Output the [X, Y] coordinate of the center of the cell containing the given text.  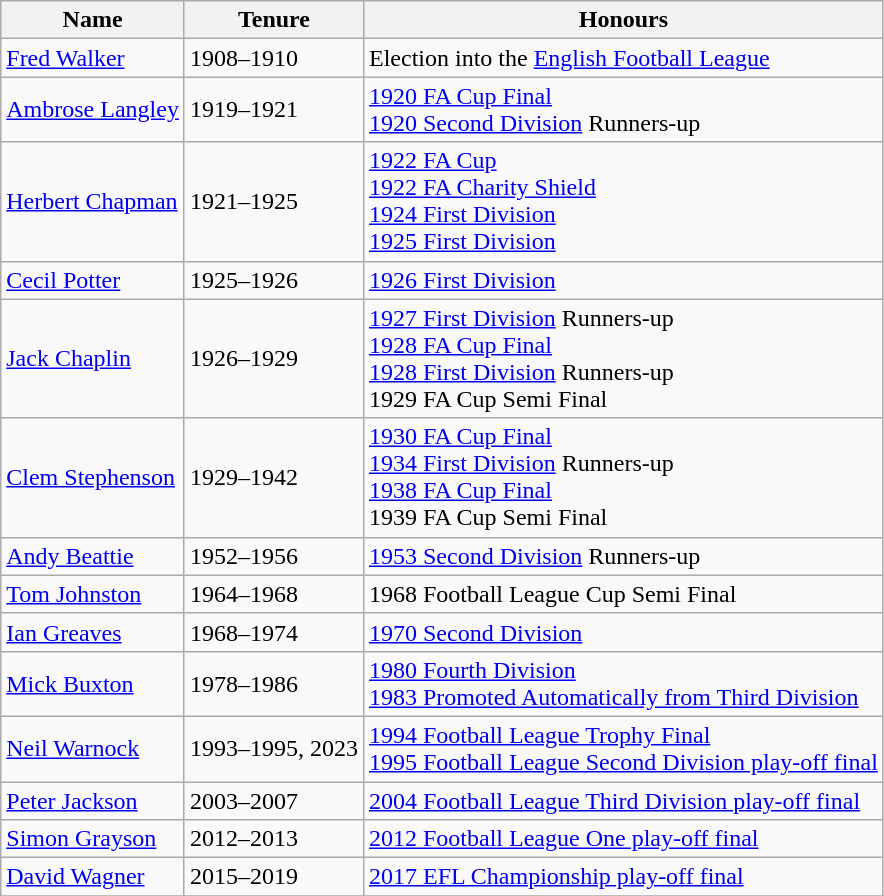
1994 Football League Trophy Final 1995 Football League Second Division play-off final [623, 748]
1920 FA Cup Final 1920 Second Division Runners-up [623, 110]
1926–1929 [274, 358]
Fred Walker [93, 58]
1964–1968 [274, 594]
Ambrose Langley [93, 110]
1921–1925 [274, 202]
1978–1986 [274, 684]
Jack Chaplin [93, 358]
1970 Second Division [623, 632]
1927 First Division Runners-up 1928 FA Cup Final 1928 First Division Runners-up 1929 FA Cup Semi Final [623, 358]
2012–2013 [274, 839]
1929–1942 [274, 478]
1968–1974 [274, 632]
1952–1956 [274, 556]
1968 Football League Cup Semi Final [623, 594]
1925–1926 [274, 280]
Ian Greaves [93, 632]
1993–1995, 2023 [274, 748]
1926 First Division [623, 280]
Andy Beattie [93, 556]
1908–1910 [274, 58]
Mick Buxton [93, 684]
Election into the English Football League [623, 58]
2015–2019 [274, 877]
Tom Johnston [93, 594]
2017 EFL Championship play-off final [623, 877]
2004 Football League Third Division play-off final [623, 801]
Cecil Potter [93, 280]
Herbert Chapman [93, 202]
David Wagner [93, 877]
1919–1921 [274, 110]
Clem Stephenson [93, 478]
Honours [623, 20]
1953 Second Division Runners-up [623, 556]
2003–2007 [274, 801]
Tenure [274, 20]
Neil Warnock [93, 748]
2012 Football League One play-off final [623, 839]
Peter Jackson [93, 801]
1930 FA Cup Final 1934 First Division Runners-up 1938 FA Cup Final 1939 FA Cup Semi Final [623, 478]
1980 Fourth Division 1983 Promoted Automatically from Third Division [623, 684]
Name [93, 20]
Simon Grayson [93, 839]
1922 FA Cup 1922 FA Charity Shield 1924 First Division 1925 First Division [623, 202]
